Detect which cell encompasses the target text, then output its [x, y] center coordinate. 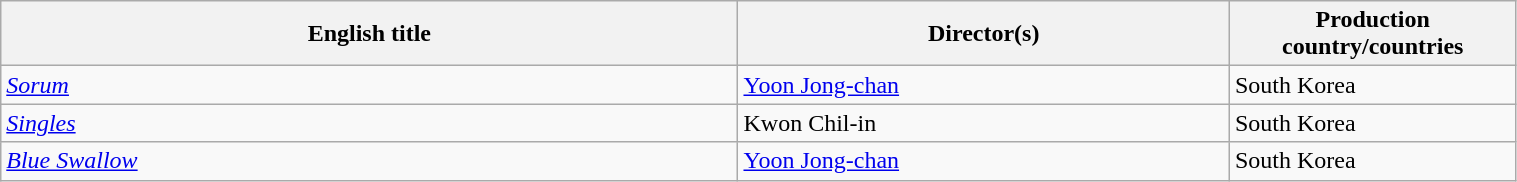
Production country/countries [1372, 34]
Singles [370, 123]
Director(s) [984, 34]
Blue Swallow [370, 161]
Sorum [370, 85]
Kwon Chil-in [984, 123]
English title [370, 34]
